Search for the cell housing the specified text and yield its [X, Y] center coordinate. 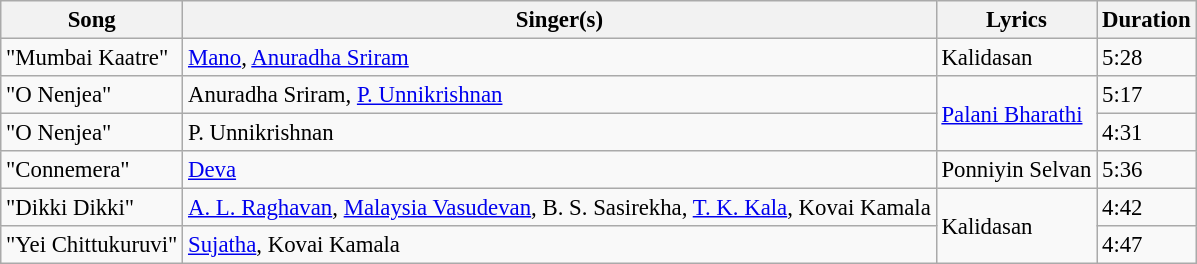
Lyrics [1016, 20]
5:36 [1146, 170]
5:17 [1146, 95]
Anuradha Sriram, P. Unnikrishnan [560, 95]
"Yei Chittukuruvi" [92, 245]
Song [92, 20]
4:47 [1146, 245]
"Mumbai Kaatre" [92, 58]
P. Unnikrishnan [560, 133]
4:31 [1146, 133]
Mano, Anuradha Sriram [560, 58]
"Connemera" [92, 170]
"Dikki Dikki" [92, 208]
Ponniyin Selvan [1016, 170]
5:28 [1146, 58]
Duration [1146, 20]
4:42 [1146, 208]
Palani Bharathi [1016, 114]
Sujatha, Kovai Kamala [560, 245]
A. L. Raghavan, Malaysia Vasudevan, B. S. Sasirekha, T. K. Kala, Kovai Kamala [560, 208]
Deva [560, 170]
Singer(s) [560, 20]
